Output the (x, y) coordinate of the center of the cell containing the given text.  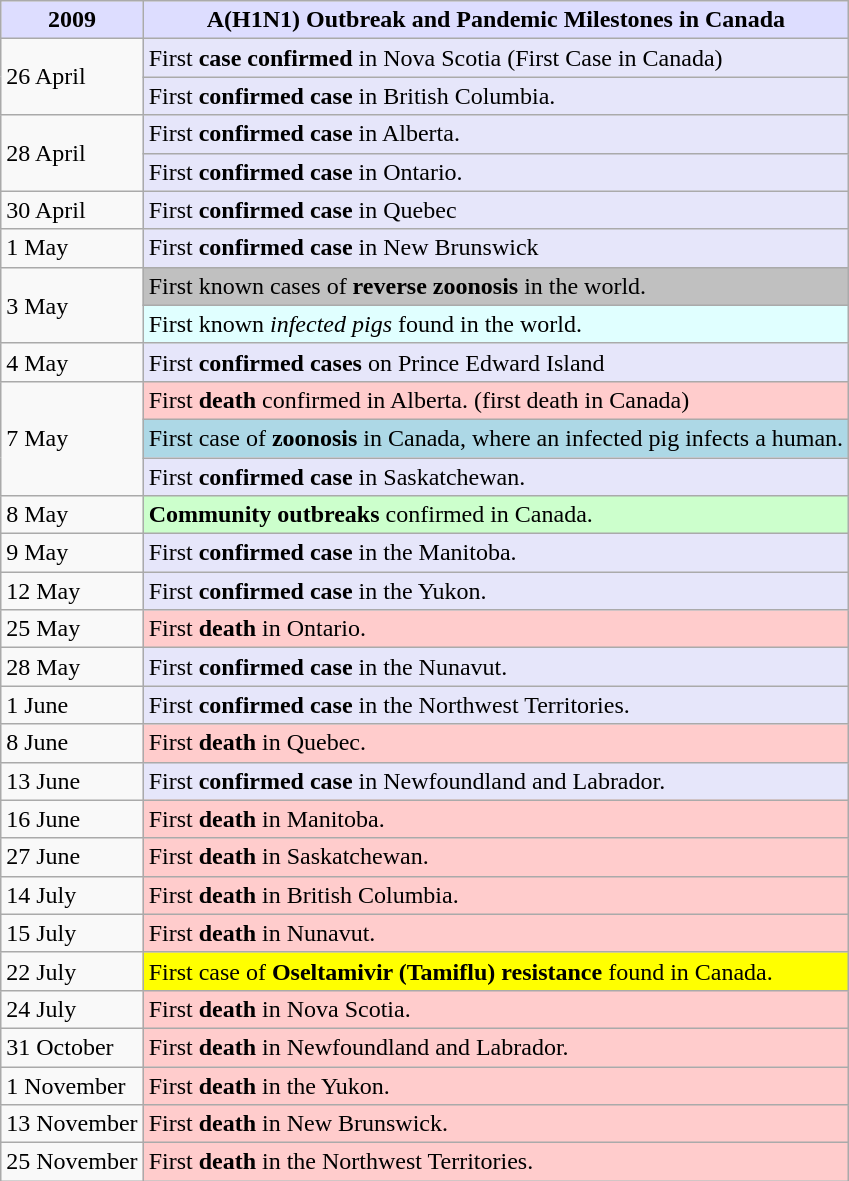
24 July (72, 1009)
First death in Newfoundland and Labrador. (496, 1047)
28 May (72, 667)
First confirmed case in Saskatchewan. (496, 477)
First death in British Columbia. (496, 895)
31 October (72, 1047)
2009 (72, 20)
First death in Nova Scotia. (496, 1009)
12 May (72, 591)
First known cases of reverse zoonosis in the world. (496, 286)
First known infected pigs found in the world. (496, 324)
13 November (72, 1124)
1 May (72, 248)
First death in Manitoba. (496, 819)
First confirmed case in the Yukon. (496, 591)
First death confirmed in Alberta. (first death in Canada) (496, 400)
8 June (72, 743)
9 May (72, 553)
8 May (72, 515)
7 May (72, 438)
First confirmed case in the Manitoba. (496, 553)
22 July (72, 971)
First confirmed case in Alberta. (496, 134)
Community outbreaks confirmed in Canada. (496, 515)
26 April (72, 77)
First death in the Yukon. (496, 1085)
First death in Saskatchewan. (496, 857)
First confirmed cases on Prince Edward Island (496, 362)
1 November (72, 1085)
First confirmed case in British Columbia. (496, 96)
First case of Oseltamivir (Tamiflu) resistance found in Canada. (496, 971)
First confirmed case in New Brunswick (496, 248)
First death in New Brunswick. (496, 1124)
First death in the Northwest Territories. (496, 1162)
First confirmed case in Quebec (496, 210)
First confirmed case in the Nunavut. (496, 667)
First death in Ontario. (496, 629)
30 April (72, 210)
First case confirmed in Nova Scotia (First Case in Canada) (496, 58)
27 June (72, 857)
25 May (72, 629)
28 April (72, 153)
25 November (72, 1162)
15 July (72, 933)
First confirmed case in the Northwest Territories. (496, 705)
13 June (72, 781)
First death in Quebec. (496, 743)
First case of zoonosis in Canada, where an infected pig infects a human. (496, 438)
4 May (72, 362)
First confirmed case in Newfoundland and Labrador. (496, 781)
First death in Nunavut. (496, 933)
16 June (72, 819)
1 June (72, 705)
First confirmed case in Ontario. (496, 172)
A(H1N1) Outbreak and Pandemic Milestones in Canada (496, 20)
3 May (72, 305)
14 July (72, 895)
